Return the [X, Y] coordinate for the center point of the cell that contains the specified text.  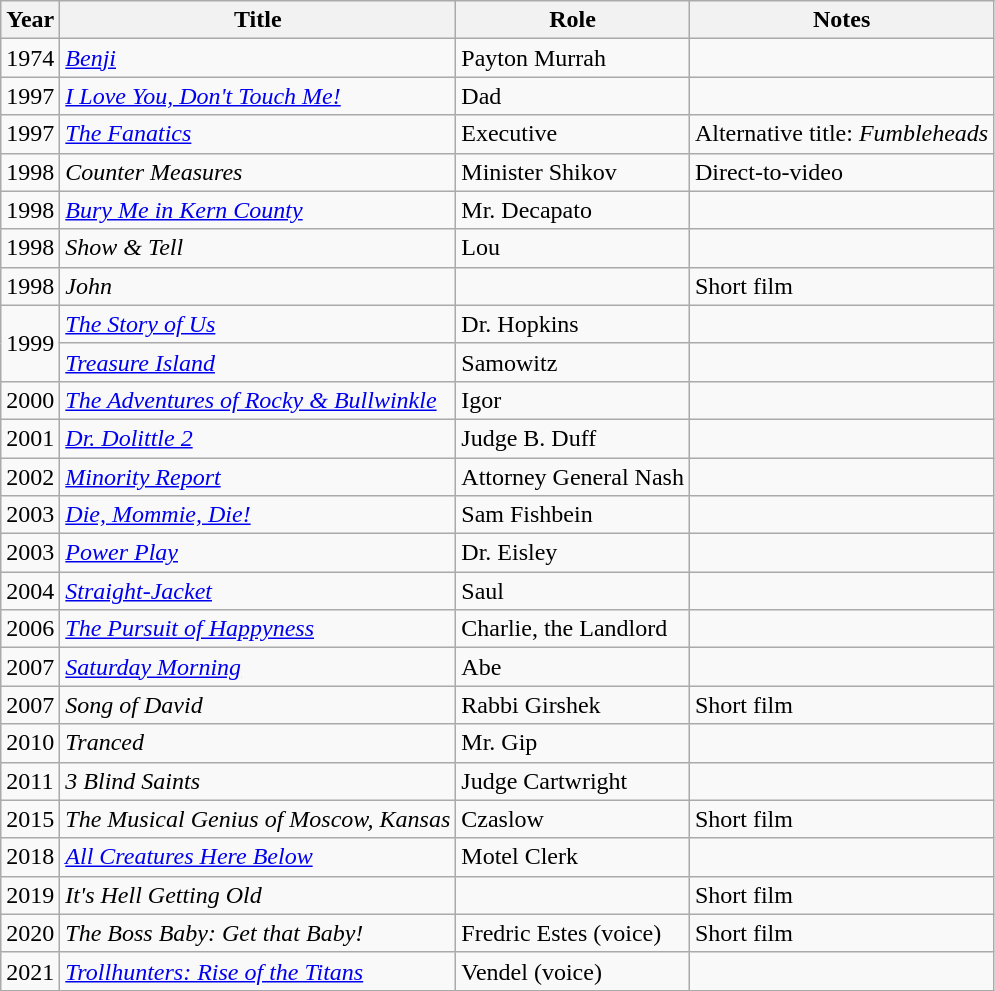
1999 [30, 343]
3 Blind Saints [258, 781]
Igor [573, 400]
The Pursuit of Happyness [258, 629]
The Adventures of Rocky & Bullwinkle [258, 400]
Direct-to-video [841, 172]
Dr. Dolittle 2 [258, 438]
Year [30, 20]
2006 [30, 629]
John [258, 286]
Minister Shikov [573, 172]
Attorney General Nash [573, 477]
Samowitz [573, 362]
Title [258, 20]
Executive [573, 134]
2010 [30, 743]
Dr. Eisley [573, 553]
Role [573, 20]
Vendel (voice) [573, 971]
Song of David [258, 705]
Bury Me in Kern County [258, 210]
Sam Fishbein [573, 515]
Rabbi Girshek [573, 705]
Benji [258, 58]
All Creatures Here Below [258, 857]
Minority Report [258, 477]
The Musical Genius of Moscow, Kansas [258, 819]
2002 [30, 477]
2015 [30, 819]
Alternative title: Fumbleheads [841, 134]
2018 [30, 857]
2011 [30, 781]
Fredric Estes (voice) [573, 933]
Mr. Decapato [573, 210]
2019 [30, 895]
Payton Murrah [573, 58]
2004 [30, 591]
Trollhunters: Rise of the Titans [258, 971]
Counter Measures [258, 172]
Saturday Morning [258, 667]
The Story of Us [258, 324]
Show & Tell [258, 248]
Dr. Hopkins [573, 324]
2021 [30, 971]
Judge Cartwright [573, 781]
The Boss Baby: Get that Baby! [258, 933]
The Fanatics [258, 134]
Lou [573, 248]
Charlie, the Landlord [573, 629]
It's Hell Getting Old [258, 895]
Dad [573, 96]
Tranced [258, 743]
Mr. Gip [573, 743]
2000 [30, 400]
Notes [841, 20]
1974 [30, 58]
Abe [573, 667]
Motel Clerk [573, 857]
Die, Mommie, Die! [258, 515]
Judge B. Duff [573, 438]
Czaslow [573, 819]
Treasure Island [258, 362]
2001 [30, 438]
Straight-Jacket [258, 591]
I Love You, Don't Touch Me! [258, 96]
Power Play [258, 553]
2020 [30, 933]
Saul [573, 591]
